Return [X, Y] of the center of cell containing provided text 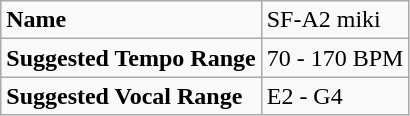
Name [131, 20]
70 - 170 BPM [335, 58]
Suggested Vocal Range [131, 96]
E2 - G4 [335, 96]
SF-A2 miki [335, 20]
Suggested Tempo Range [131, 58]
